For the text-containing cell, return its midpoint in [X, Y] coordinate format. 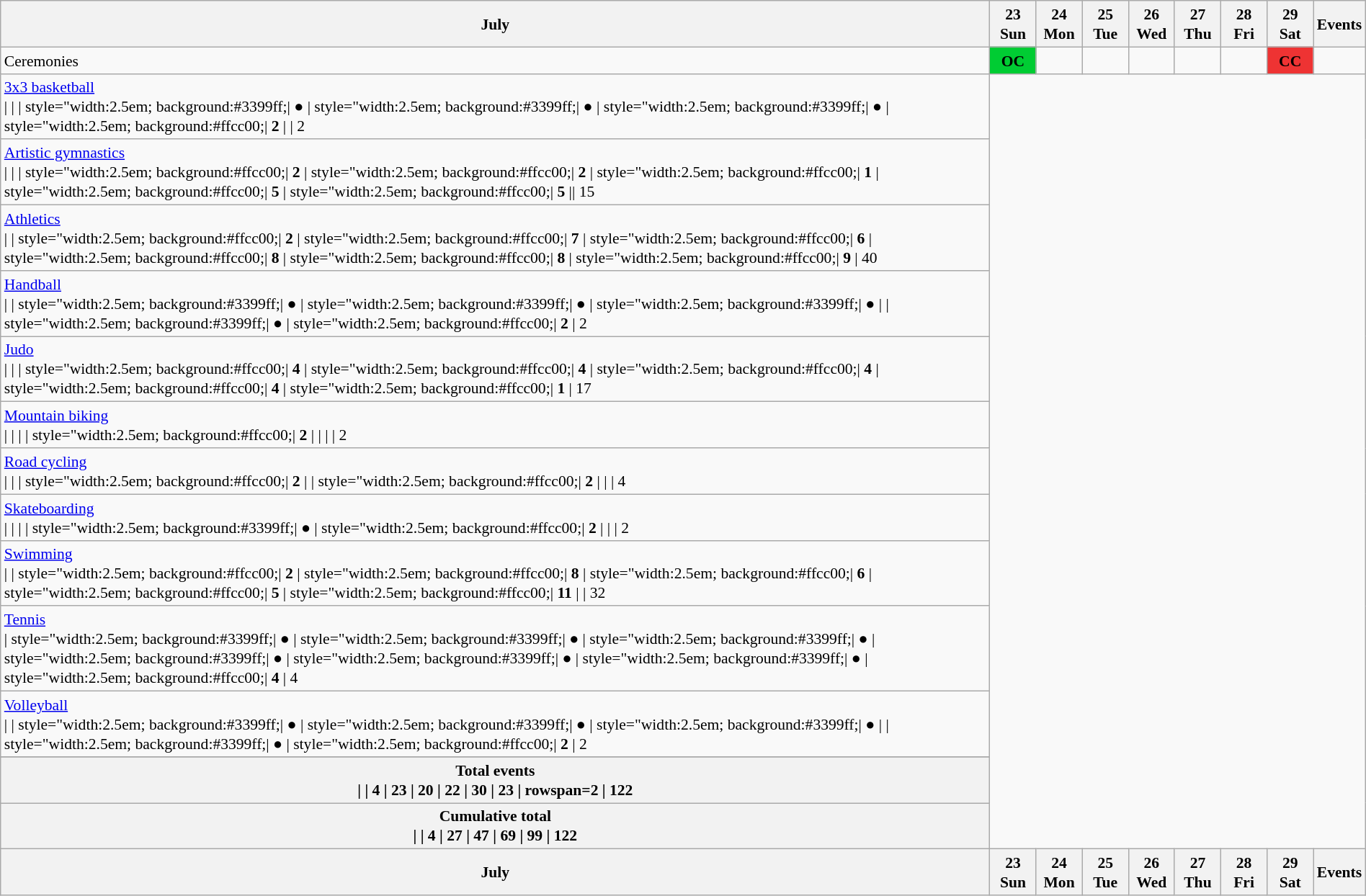
28Fri [1244, 872]
24Mon [1059, 872]
27 Thu [1197, 24]
Ceremonies [496, 61]
CC [1290, 61]
29Sat [1290, 872]
27Thu [1197, 872]
26Wed [1151, 872]
29 Sat [1290, 24]
25 Tue [1105, 24]
Road cycling | | | style="width:2.5em; background:#ffcc00;| 2 | | style="width:2.5em; background:#ffcc00;| 2 | | | 4 [496, 471]
23 Sun [1013, 24]
Cumulative total | | 4 | 27 | 47 | 69 | 99 | 122 [496, 825]
Mountain biking | | | | style="width:2.5em; background:#ffcc00;| 2 | | | | 2 [496, 425]
23Sun [1013, 872]
28 Fri [1244, 24]
24 Mon [1059, 24]
26 Wed [1151, 24]
Skateboarding | | | | style="width:2.5em; background:#3399ff;| ● | style="width:2.5em; background:#ffcc00;| 2 | | | 2 [496, 517]
OC [1013, 61]
Total events | | 4 | 23 | 20 | 22 | 30 | 23 | rowspan=2 | 122 [496, 779]
25Tue [1105, 872]
